Search for the cell housing the specified text and yield its (x, y) center coordinate. 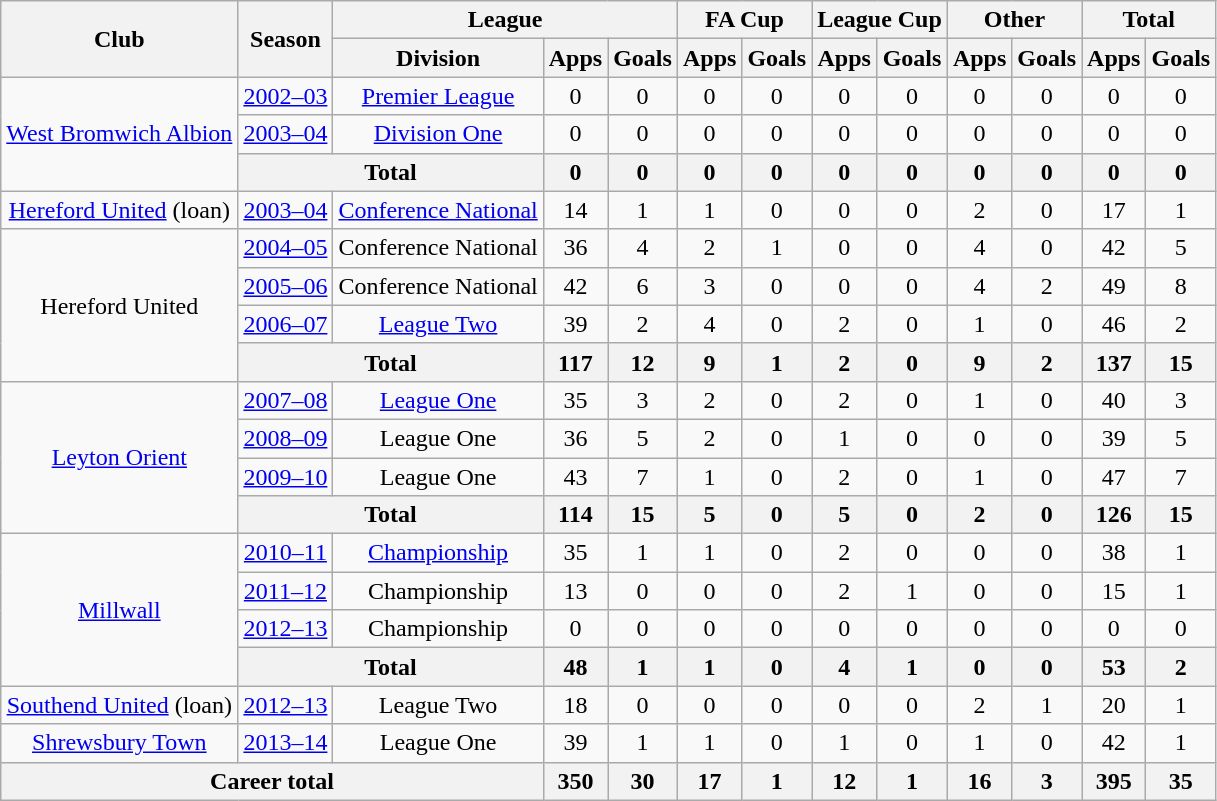
38 (1114, 553)
Millwall (120, 610)
Southend United (loan) (120, 705)
18 (575, 705)
2006–07 (286, 324)
Hereford United (120, 305)
2011–12 (286, 591)
43 (575, 477)
126 (1114, 515)
Division (438, 58)
395 (1114, 781)
2004–05 (286, 248)
Career total (272, 781)
West Bromwich Albion (120, 134)
20 (1114, 705)
114 (575, 515)
137 (1114, 362)
Leyton Orient (120, 457)
2005–06 (286, 286)
League (505, 20)
Season (286, 39)
14 (575, 210)
8 (1181, 286)
53 (1114, 667)
Hereford United (loan) (120, 210)
Premier League (438, 96)
49 (1114, 286)
40 (1114, 400)
Shrewsbury Town (120, 743)
47 (1114, 477)
2013–14 (286, 743)
16 (979, 781)
2007–08 (286, 400)
6 (643, 286)
Other (1014, 20)
2002–03 (286, 96)
2010–11 (286, 553)
Club (120, 39)
13 (575, 591)
Division One (438, 134)
30 (643, 781)
2009–10 (286, 477)
48 (575, 667)
League Cup (880, 20)
2008–09 (286, 438)
117 (575, 362)
FA Cup (744, 20)
46 (1114, 324)
350 (575, 781)
